Locate the cell with the specified text and output its [X, Y] center coordinate. 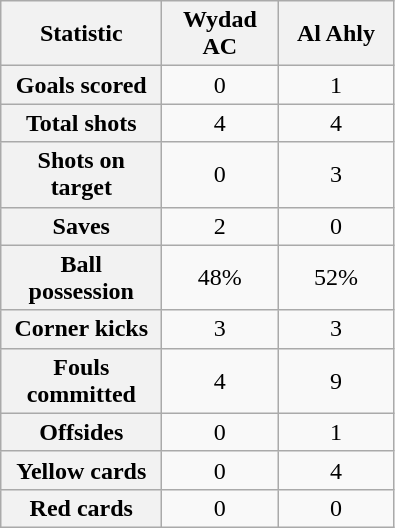
Fouls committed [82, 380]
Total shots [82, 123]
48% [220, 278]
Goals scored [82, 85]
Saves [82, 226]
Corner kicks [82, 329]
9 [336, 380]
Yellow cards [82, 470]
52% [336, 278]
Al Ahly [336, 34]
Offsides [82, 432]
Red cards [82, 508]
Shots on target [82, 174]
Wydad AC [220, 34]
Statistic [82, 34]
Ball possession [82, 278]
2 [220, 226]
